Locate the cell with the specified text and output its [x, y] center coordinate. 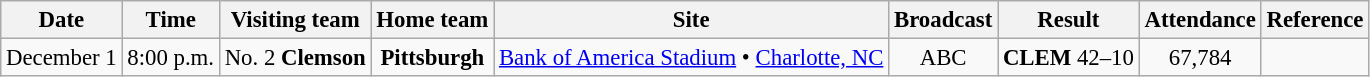
Visiting team [295, 20]
Time [170, 20]
No. 2 Clemson [295, 58]
Site [692, 20]
ABC [944, 58]
Attendance [1200, 20]
Bank of America Stadium • Charlotte, NC [692, 58]
CLEM 42–10 [1069, 58]
Result [1069, 20]
Pittsburgh [432, 58]
8:00 p.m. [170, 58]
Home team [432, 20]
67,784 [1200, 58]
Broadcast [944, 20]
December 1 [62, 58]
Date [62, 20]
Reference [1315, 20]
